Detect which cell encompasses the target text, then output its (X, Y) center coordinate. 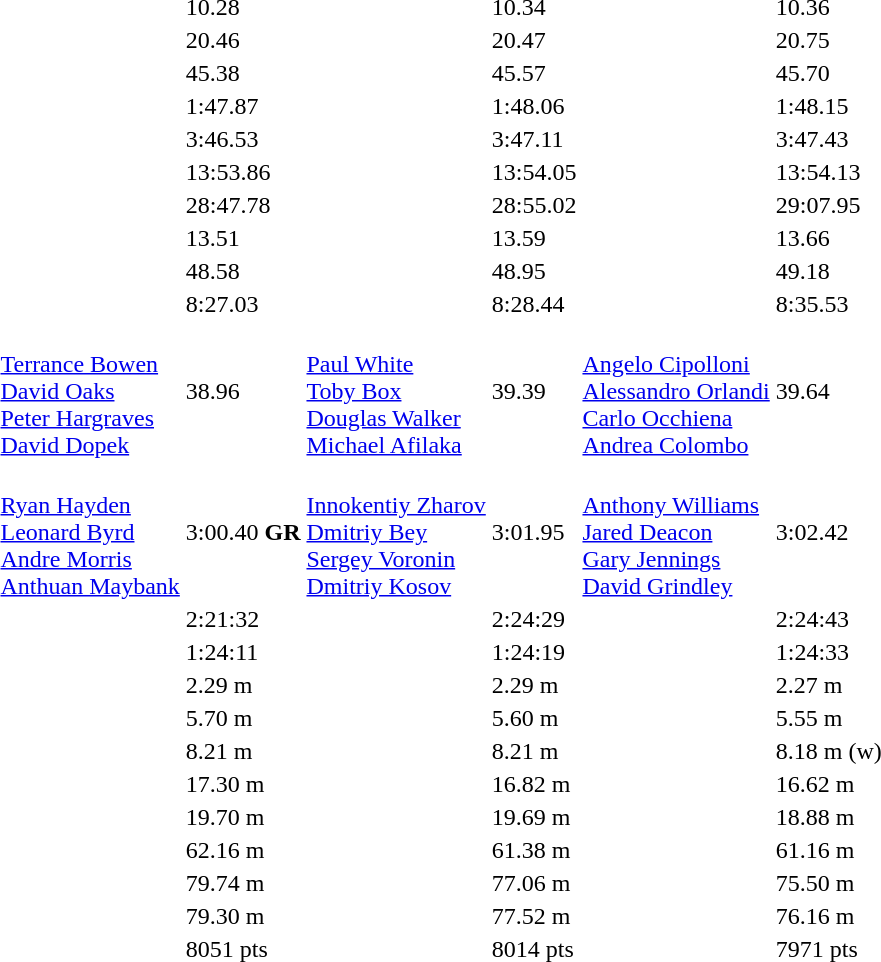
77.52 m (534, 916)
16.82 m (534, 784)
Paul WhiteToby BoxDouglas WalkerMichael Afilaka (396, 391)
45.57 (534, 73)
61.38 m (534, 850)
20.47 (534, 40)
48.58 (243, 271)
1:24:11 (243, 652)
13:54.05 (534, 172)
79.74 m (243, 883)
2:24:29 (534, 619)
13.59 (534, 238)
8:28.44 (534, 304)
28:47.78 (243, 205)
19.70 m (243, 817)
3:47.11 (534, 139)
3:01.95 (534, 532)
5.70 m (243, 718)
5.60 m (534, 718)
1:48.06 (534, 106)
19.69 m (534, 817)
39.39 (534, 391)
3:46.53 (243, 139)
17.30 m (243, 784)
1:47.87 (243, 106)
8:27.03 (243, 304)
13.51 (243, 238)
1:24:19 (534, 652)
Innokentiy ZharovDmitriy BeySergey VoroninDmitriy Kosov (396, 532)
77.06 m (534, 883)
62.16 m (243, 850)
3:00.40 GR (243, 532)
28:55.02 (534, 205)
48.95 (534, 271)
Angelo CipolloniAlessandro OrlandiCarlo OcchienaAndrea Colombo (676, 391)
45.38 (243, 73)
2:21:32 (243, 619)
38.96 (243, 391)
79.30 m (243, 916)
20.46 (243, 40)
Anthony WilliamsJared DeaconGary JenningsDavid Grindley (676, 532)
13:53.86 (243, 172)
